Capture the cell that displays the provided text and extract its [x, y] central coordinate. 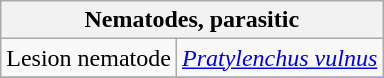
Nematodes, parasitic [192, 20]
Pratylenchus vulnus [279, 58]
Lesion nematode [89, 58]
